Locate the cell with the specified text and output its (x, y) center coordinate. 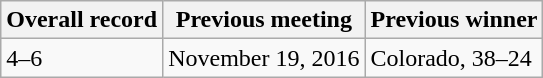
November 19, 2016 (264, 58)
Colorado, 38–24 (454, 58)
Overall record (82, 20)
Previous meeting (264, 20)
Previous winner (454, 20)
4–6 (82, 58)
